Provide the [X, Y] coordinate of the cell's center where the given text is located.  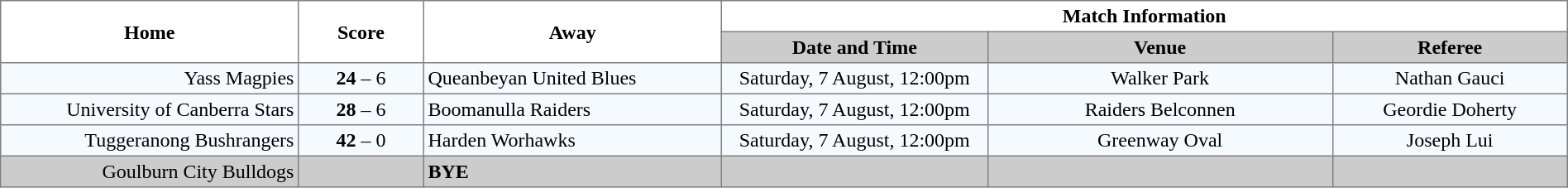
Away [572, 31]
Walker Park [1159, 79]
Date and Time [854, 47]
24 – 6 [361, 79]
Geordie Doherty [1450, 109]
Home [150, 31]
Tuggeranong Bushrangers [150, 141]
BYE [572, 171]
Match Information [1145, 17]
28 – 6 [361, 109]
Queanbeyan United Blues [572, 79]
42 – 0 [361, 141]
Score [361, 31]
Harden Worhawks [572, 141]
Venue [1159, 47]
University of Canberra Stars [150, 109]
Nathan Gauci [1450, 79]
Referee [1450, 47]
Greenway Oval [1159, 141]
Goulburn City Bulldogs [150, 171]
Joseph Lui [1450, 141]
Boomanulla Raiders [572, 109]
Yass Magpies [150, 79]
Raiders Belconnen [1159, 109]
